Capture the cell that displays the provided text and extract its [x, y] central coordinate. 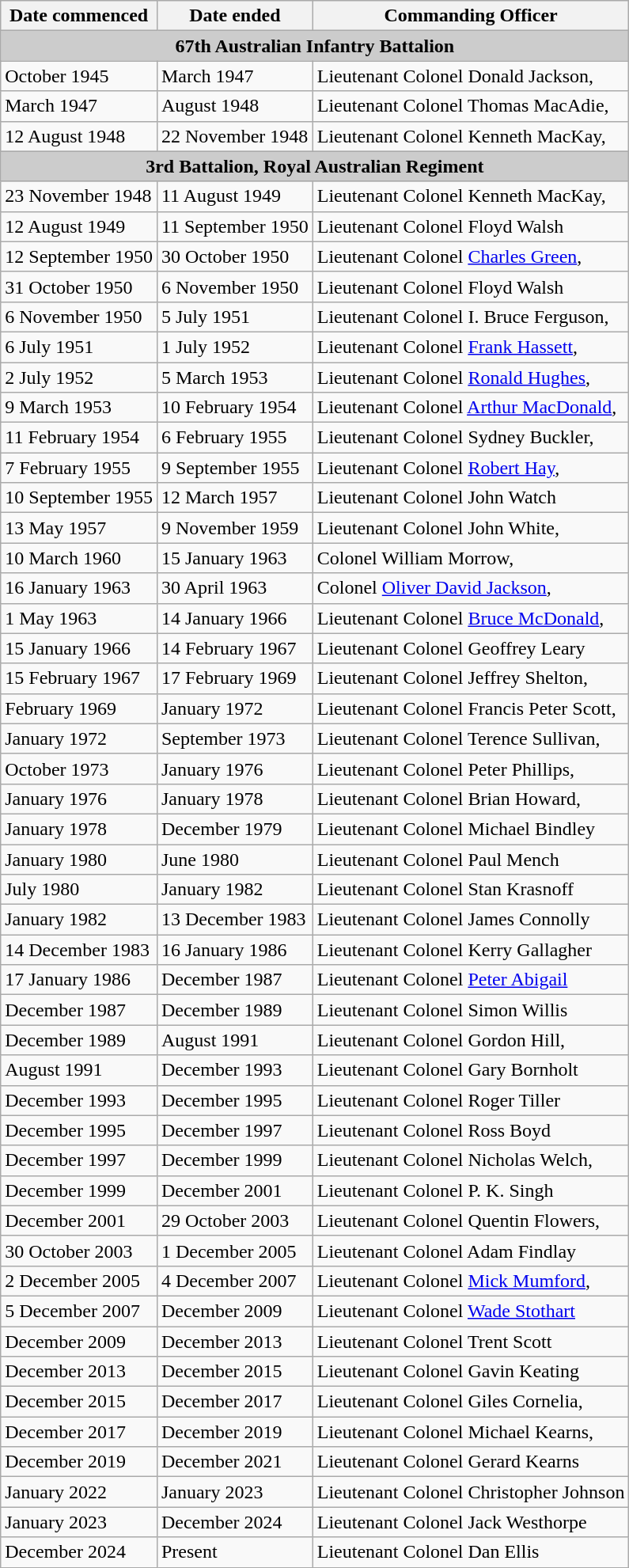
31 October 1950 [79, 287]
30 April 1963 [234, 588]
September 1973 [234, 738]
Date ended [234, 16]
13 May 1957 [79, 528]
Lieutenant Colonel Terence Sullivan, [471, 738]
Lieutenant Colonel Charles Green, [471, 256]
Lieutenant Colonel Nicholas Welch, [471, 1160]
17 January 1986 [79, 980]
October 1945 [79, 76]
Lieutenant Colonel P. K. Singh [471, 1190]
Lieutenant Colonel Francis Peter Scott, [471, 708]
30 October 2003 [79, 1251]
December 1979 [234, 829]
10 March 1960 [79, 558]
Lieutenant Colonel Gavin Keating [471, 1372]
22 November 1948 [234, 136]
16 January 1986 [234, 950]
12 March 1957 [234, 498]
Lieutenant Colonel Wade Stothart [471, 1311]
Lieutenant Colonel Donald Jackson, [471, 76]
Lieutenant Colonel Gerard Kearns [471, 1462]
Lieutenant Colonel Gary Bornholt [471, 1070]
Colonel Oliver David Jackson, [471, 588]
Lieutenant Colonel Ross Boyd [471, 1130]
Lieutenant Colonel Mick Mumford, [471, 1281]
Lieutenant Colonel Michael Bindley [471, 829]
17 February 1969 [234, 678]
Present [234, 1552]
9 September 1955 [234, 468]
9 November 1959 [234, 528]
Lieutenant Colonel Geoffrey Leary [471, 648]
Lieutenant Colonel Sydney Buckler, [471, 438]
Lieutenant Colonel Giles Cornelia, [471, 1402]
Lieutenant Colonel Kerry Gallagher [471, 950]
Lieutenant Colonel Roger Tiller [471, 1100]
Lieutenant Colonel James Connolly [471, 920]
Lieutenant Colonel Trent Scott [471, 1342]
2 July 1952 [79, 378]
3rd Battalion, Royal Australian Regiment [315, 166]
23 November 1948 [79, 196]
Lieutenant Colonel Robert Hay, [471, 468]
30 October 1950 [234, 256]
Lieutenant Colonel I. Bruce Ferguson, [471, 317]
13 December 1983 [234, 920]
January 1980 [79, 859]
1 May 1963 [79, 618]
16 January 1963 [79, 588]
10 September 1955 [79, 498]
6 February 1955 [234, 438]
14 December 1983 [79, 950]
11 February 1954 [79, 438]
12 September 1950 [79, 256]
5 March 1953 [234, 378]
Lieutenant Colonel Frank Hassett, [471, 347]
15 January 1963 [234, 558]
June 1980 [234, 859]
Lieutenant Colonel John Watch [471, 498]
5 July 1951 [234, 317]
15 February 1967 [79, 678]
Lieutenant Colonel Jeffrey Shelton, [471, 678]
Lieutenant Colonel John White, [471, 528]
Lieutenant Colonel Paul Mench [471, 859]
Lieutenant Colonel Dan Ellis [471, 1552]
Lieutenant Colonel Ronald Hughes, [471, 378]
7 February 1955 [79, 468]
12 August 1948 [79, 136]
2 December 2005 [79, 1281]
Colonel William Morrow, [471, 558]
4 December 2007 [234, 1281]
5 December 2007 [79, 1311]
11 August 1949 [234, 196]
December 2021 [234, 1462]
Lieutenant Colonel Gordon Hill, [471, 1040]
12 August 1949 [79, 226]
August 1948 [234, 106]
Lieutenant Colonel Simon Willis [471, 1010]
July 1980 [79, 890]
Lieutenant Colonel Brian Howard, [471, 799]
Lieutenant Colonel Arthur MacDonald, [471, 408]
October 1973 [79, 769]
11 September 1950 [234, 226]
Lieutenant Colonel Peter Phillips, [471, 769]
1 December 2005 [234, 1251]
Lieutenant Colonel Jack Westhorpe [471, 1522]
Date commenced [79, 16]
14 February 1967 [234, 648]
15 January 1966 [79, 648]
Lieutenant Colonel Bruce McDonald, [471, 618]
9 March 1953 [79, 408]
10 February 1954 [234, 408]
67th Australian Infantry Battalion [315, 46]
Lieutenant Colonel Adam Findlay [471, 1251]
29 October 2003 [234, 1221]
1 July 1952 [234, 347]
Lieutenant Colonel Stan Krasnoff [471, 890]
Commanding Officer [471, 16]
January 2022 [79, 1492]
6 July 1951 [79, 347]
Lieutenant Colonel Quentin Flowers, [471, 1221]
Lieutenant Colonel Christopher Johnson [471, 1492]
14 January 1966 [234, 618]
Lieutenant Colonel Peter Abigail [471, 980]
February 1969 [79, 708]
Lieutenant Colonel Michael Kearns, [471, 1432]
Lieutenant Colonel Thomas MacAdie, [471, 106]
